Provide the (X, Y) coordinate of the cell's center where the given text is located.  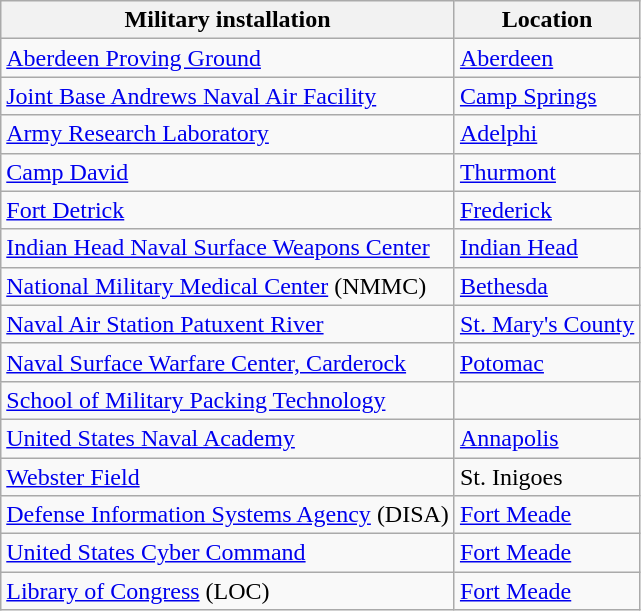
Potomac (546, 362)
Naval Air Station Patuxent River (228, 324)
St. Inigoes (546, 477)
National Military Medical Center (NMMC) (228, 286)
Frederick (546, 210)
Bethesda (546, 286)
Location (546, 20)
Camp Springs (546, 96)
Joint Base Andrews Naval Air Facility (228, 96)
St. Mary's County (546, 324)
Camp David (228, 172)
Indian Head Naval Surface Weapons Center (228, 248)
Army Research Laboratory (228, 134)
Aberdeen (546, 58)
Webster Field (228, 477)
Adelphi (546, 134)
Aberdeen Proving Ground (228, 58)
Library of Congress (LOC) (228, 591)
Annapolis (546, 438)
Fort Detrick (228, 210)
Naval Surface Warfare Center, Carderock (228, 362)
Indian Head (546, 248)
United States Naval Academy (228, 438)
Thurmont (546, 172)
Defense Information Systems Agency (DISA) (228, 515)
United States Cyber Command (228, 553)
School of Military Packing Technology (228, 400)
Military installation (228, 20)
